Extract the [x, y] coordinate from the center of the cell holding the provided text.  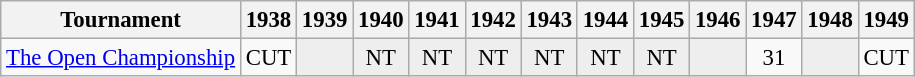
1942 [493, 20]
1947 [774, 20]
1948 [830, 20]
1938 [268, 20]
1940 [381, 20]
1949 [886, 20]
1946 [718, 20]
1939 [325, 20]
31 [774, 58]
Tournament [121, 20]
1944 [605, 20]
The Open Championship [121, 58]
1945 [661, 20]
1941 [437, 20]
1943 [549, 20]
